Search for the cell housing the specified text and yield its [X, Y] center coordinate. 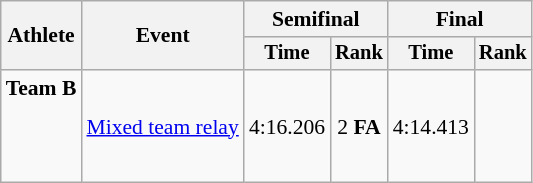
Final [460, 19]
2 FA [359, 126]
Mixed team relay [162, 126]
Team B [42, 126]
Athlete [42, 36]
Semifinal [316, 19]
4:14.413 [431, 126]
Event [162, 36]
4:16.206 [287, 126]
